Scan for the cell matching the given text and deliver its [X, Y] coordinate at center. 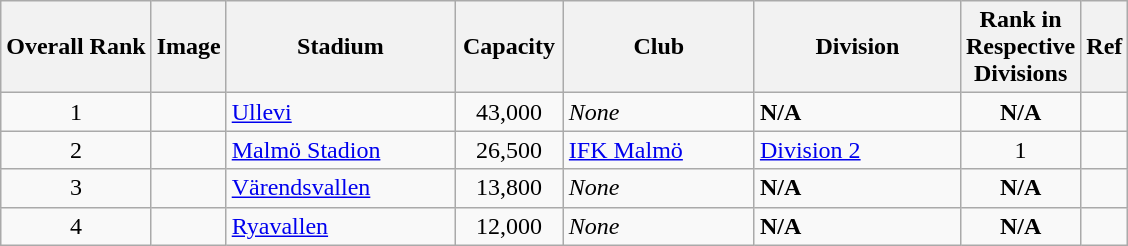
2 [76, 150]
Ref [1104, 47]
43,000 [510, 112]
Rank in Respective Divisions [1020, 47]
Image [188, 47]
Värendsvallen [340, 188]
3 [76, 188]
Ryavallen [340, 226]
13,800 [510, 188]
Capacity [510, 47]
4 [76, 226]
12,000 [510, 226]
26,500 [510, 150]
Malmö Stadion [340, 150]
Stadium [340, 47]
Division [857, 47]
Division 2 [857, 150]
Ullevi [340, 112]
IFK Malmö [658, 150]
Overall Rank [76, 47]
Club [658, 47]
